Search for the cell housing the specified text and yield its [X, Y] center coordinate. 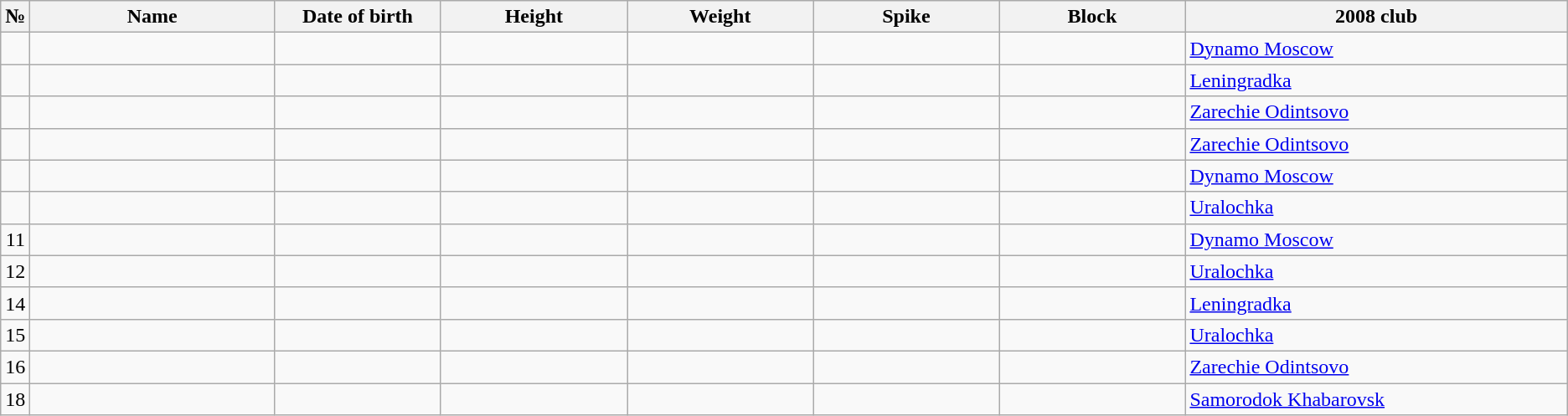
Spike [906, 17]
№ [15, 17]
15 [15, 335]
12 [15, 271]
Weight [720, 17]
Date of birth [358, 17]
Height [534, 17]
14 [15, 303]
Samorodok Khabarovsk [1376, 399]
Block [1092, 17]
Name [152, 17]
16 [15, 367]
2008 club [1376, 17]
11 [15, 239]
18 [15, 399]
